From the cell containing the given text, extract its center point as (x, y) coordinate. 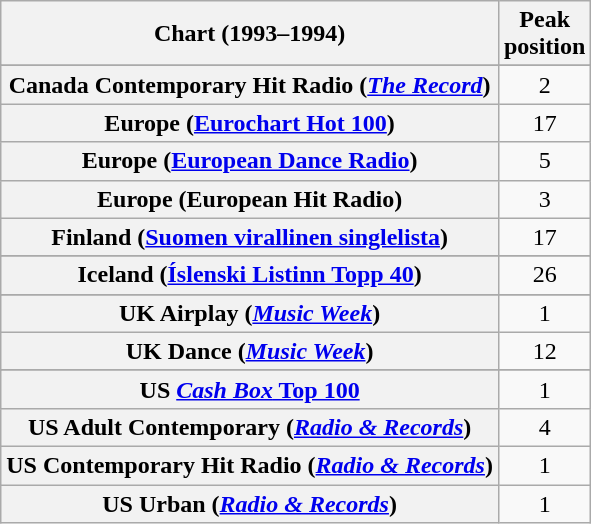
4 (544, 427)
3 (544, 199)
2 (544, 85)
Iceland (Íslenski Listinn Topp 40) (250, 275)
US Adult Contemporary (Radio & Records) (250, 427)
US Contemporary Hit Radio (Radio & Records) (250, 465)
US Urban (Radio & Records) (250, 503)
26 (544, 275)
US Cash Box Top 100 (250, 389)
UK Dance (Music Week) (250, 351)
12 (544, 351)
Europe (European Hit Radio) (250, 199)
Finland (Suomen virallinen singlelista) (250, 237)
5 (544, 161)
Europe (Eurochart Hot 100) (250, 123)
UK Airplay (Music Week) (250, 313)
Canada Contemporary Hit Radio (The Record) (250, 85)
Europe (European Dance Radio) (250, 161)
Peakposition (544, 34)
Chart (1993–1994) (250, 34)
